Return the [X, Y] coordinate for the center point of the cell that contains the specified text.  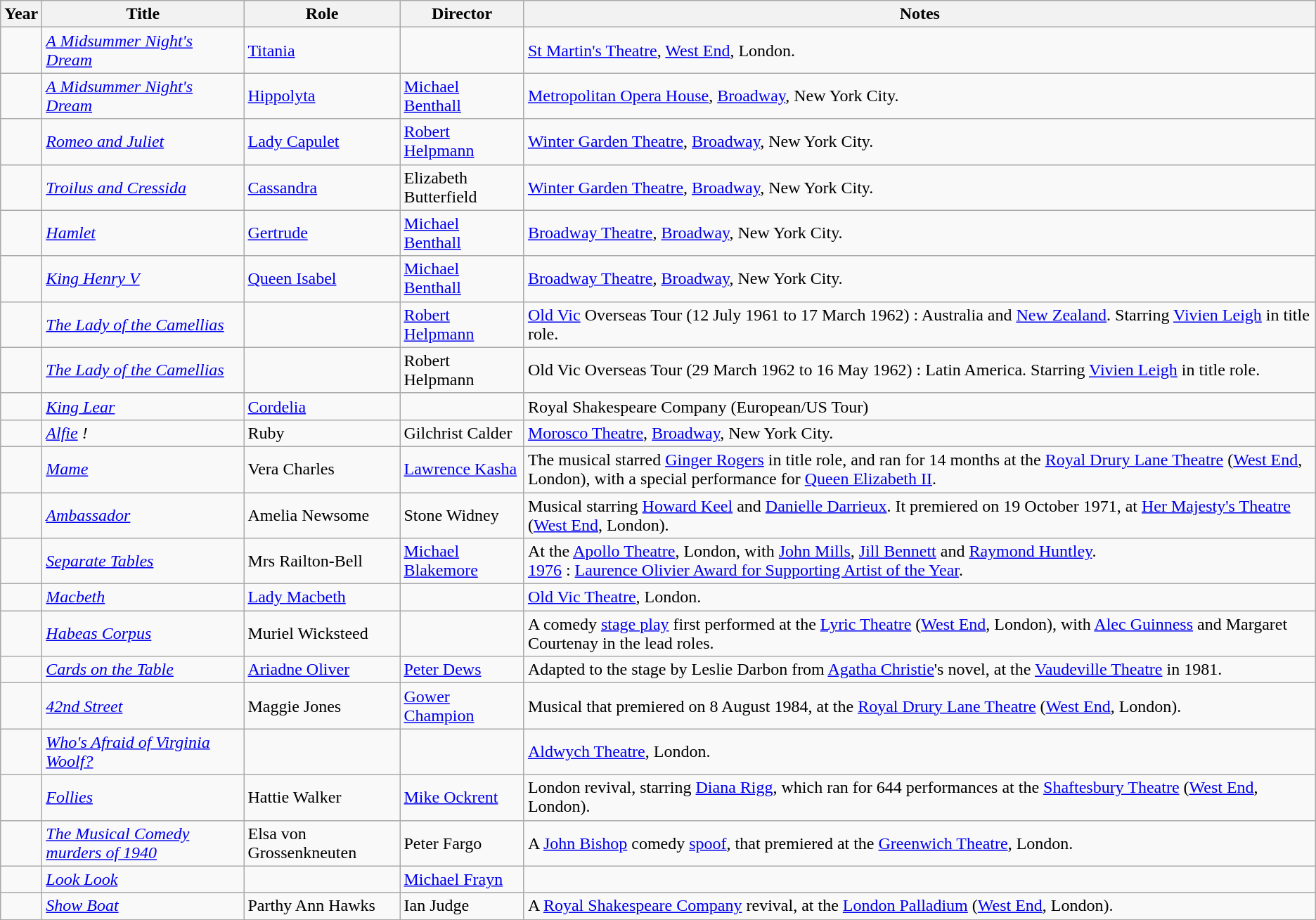
Gertrude [322, 233]
Metropolitan Opera House, Broadway, New York City. [920, 96]
Elizabeth Butterfield [462, 187]
Stone Widney [462, 514]
Lawrence Kasha [462, 469]
King Henry V [143, 278]
Follies [143, 797]
Habeas Corpus [143, 634]
The Musical Comedy murders of 1940 [143, 843]
Vera Charles [322, 469]
Hippolyta [322, 96]
Notes [920, 14]
London revival, starring Diana Rigg, which ran for 644 performances at the Shaftesbury Theatre (West End, London). [920, 797]
Amelia Newsome [322, 514]
Cordelia [322, 406]
Musical that premiered on 8 August 1984, at the Royal Drury Lane Theatre (West End, London). [920, 706]
Royal Shakespeare Company (European/US Tour) [920, 406]
Michael Blakemore [462, 561]
A Royal Shakespeare Company revival, at the London Palladium (West End, London). [920, 906]
Michael Frayn [462, 879]
A comedy stage play first performed at the Lyric Theatre (West End, London), with Alec Guinness and Margaret Courtenay in the lead roles. [920, 634]
Separate Tables [143, 561]
Elsa von Grossenkneuten [322, 843]
Lady Capulet [322, 142]
Hattie Walker [322, 797]
Lady Macbeth [322, 597]
Look Look [143, 879]
Ariadne Oliver [322, 670]
Gower Champion [462, 706]
St Martin's Theatre, West End, London. [920, 51]
42nd Street [143, 706]
Role [322, 14]
Ian Judge [462, 906]
Morosco Theatre, Broadway, New York City. [920, 433]
Romeo and Juliet [143, 142]
Old Vic Theatre, London. [920, 597]
Macbeth [143, 597]
Parthy Ann Hawks [322, 906]
Aldwych Theatre, London. [920, 752]
Mike Ockrent [462, 797]
Mame [143, 469]
Alfie ! [143, 433]
A John Bishop comedy spoof, that premiered at the Greenwich Theatre, London. [920, 843]
At the Apollo Theatre, London, with John Mills, Jill Bennett and Raymond Huntley.1976 : Laurence Olivier Award for Supporting Artist of the Year. [920, 561]
King Lear [143, 406]
Show Boat [143, 906]
Muriel Wicksteed [322, 634]
Title [143, 14]
Director [462, 14]
Peter Dews [462, 670]
Ruby [322, 433]
Old Vic Overseas Tour (29 March 1962 to 16 May 1962) : Latin America. Starring Vivien Leigh in title role. [920, 370]
Year [21, 14]
Titania [322, 51]
Who's Afraid of Virginia Woolf? [143, 752]
Mrs Railton-Bell [322, 561]
Peter Fargo [462, 843]
Gilchrist Calder [462, 433]
Cards on the Table [143, 670]
Queen Isabel [322, 278]
Hamlet [143, 233]
Old Vic Overseas Tour (12 July 1961 to 17 March 1962) : Australia and New Zealand. Starring Vivien Leigh in title role. [920, 325]
Cassandra [322, 187]
Adapted to the stage by Leslie Darbon from Agatha Christie's novel, at the Vaudeville Theatre in 1981. [920, 670]
Ambassador [143, 514]
Maggie Jones [322, 706]
Musical starring Howard Keel and Danielle Darrieux. It premiered on 19 October 1971, at Her Majesty's Theatre (West End, London). [920, 514]
Troilus and Cressida [143, 187]
